Find where the given text appears and provide that cell's center as [X, Y] coordinate. 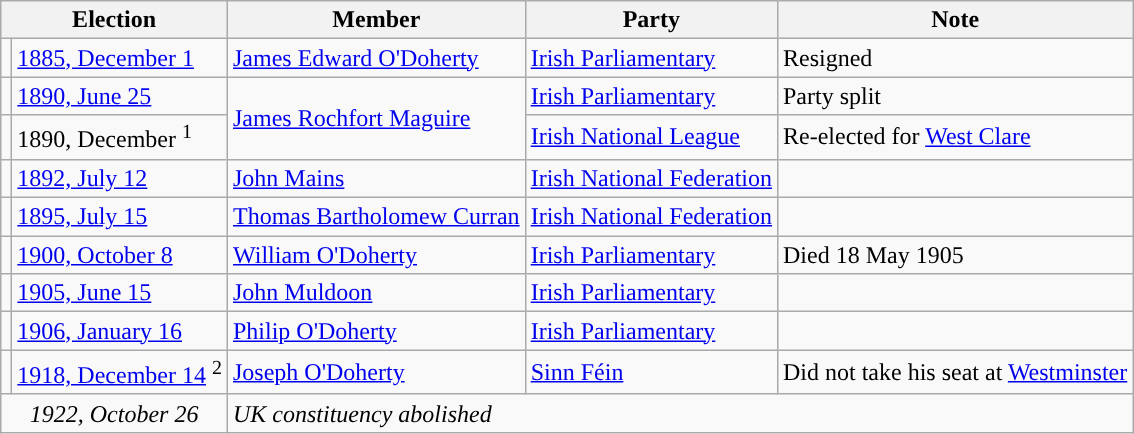
Joseph O'Doherty [376, 372]
John Mains [376, 178]
Resigned [954, 58]
Party split [954, 96]
1906, January 16 [120, 331]
Sinn Féin [651, 372]
1905, June 15 [120, 293]
1895, July 15 [120, 217]
Party [651, 20]
Note [954, 20]
1900, October 8 [120, 255]
1918, December 14 2 [120, 372]
Re-elected for West Clare [954, 138]
1890, December 1 [120, 138]
1892, July 12 [120, 178]
Election [114, 20]
James Edward O'Doherty [376, 58]
1922, October 26 [114, 413]
Thomas Bartholomew Curran [376, 217]
Philip O'Doherty [376, 331]
1890, June 25 [120, 96]
1885, December 1 [120, 58]
John Muldoon [376, 293]
Member [376, 20]
William O'Doherty [376, 255]
UK constituency abolished [680, 413]
Irish National League [651, 138]
Died 18 May 1905 [954, 255]
James Rochfort Maguire [376, 118]
Did not take his seat at Westminster [954, 372]
